For the text-containing cell, return its midpoint in (x, y) coordinate format. 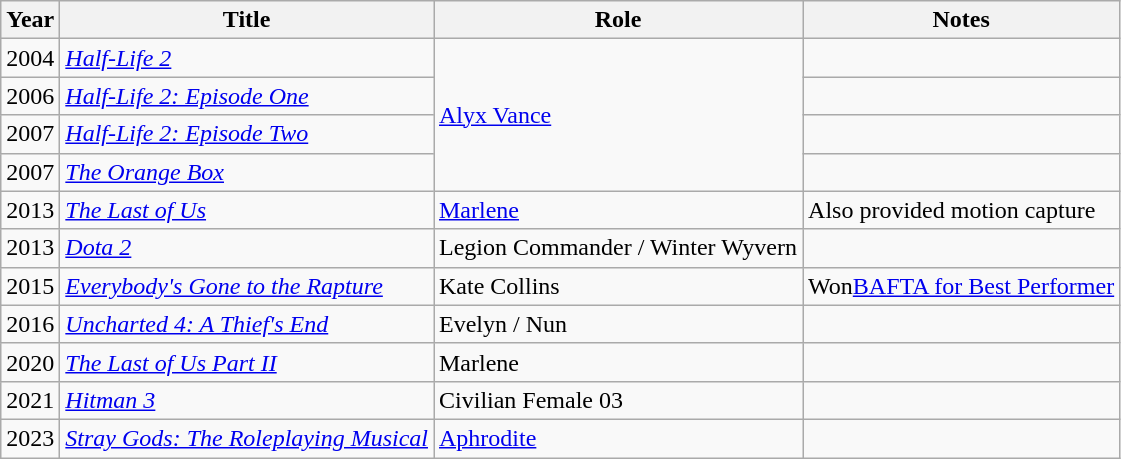
The Last of Us Part II (247, 362)
Uncharted 4: A Thief's End (247, 324)
Hitman 3 (247, 400)
Alyx Vance (618, 115)
Kate Collins (618, 286)
Everybody's Gone to the Rapture (247, 286)
2016 (30, 324)
2006 (30, 96)
Civilian Female 03 (618, 400)
2004 (30, 58)
Also provided motion capture (962, 210)
Evelyn / Nun (618, 324)
The Last of Us (247, 210)
2020 (30, 362)
Title (247, 20)
Stray Gods: The Roleplaying Musical (247, 438)
Role (618, 20)
Aphrodite (618, 438)
Half-Life 2: Episode One (247, 96)
2021 (30, 400)
Half-Life 2 (247, 58)
Dota 2 (247, 248)
Half-Life 2: Episode Two (247, 134)
Notes (962, 20)
Year (30, 20)
The Orange Box (247, 172)
2015 (30, 286)
2023 (30, 438)
WonBAFTA for Best Performer (962, 286)
Legion Commander / Winter Wyvern (618, 248)
